Return the [X, Y] coordinate for the center point of the cell that contains the specified text.  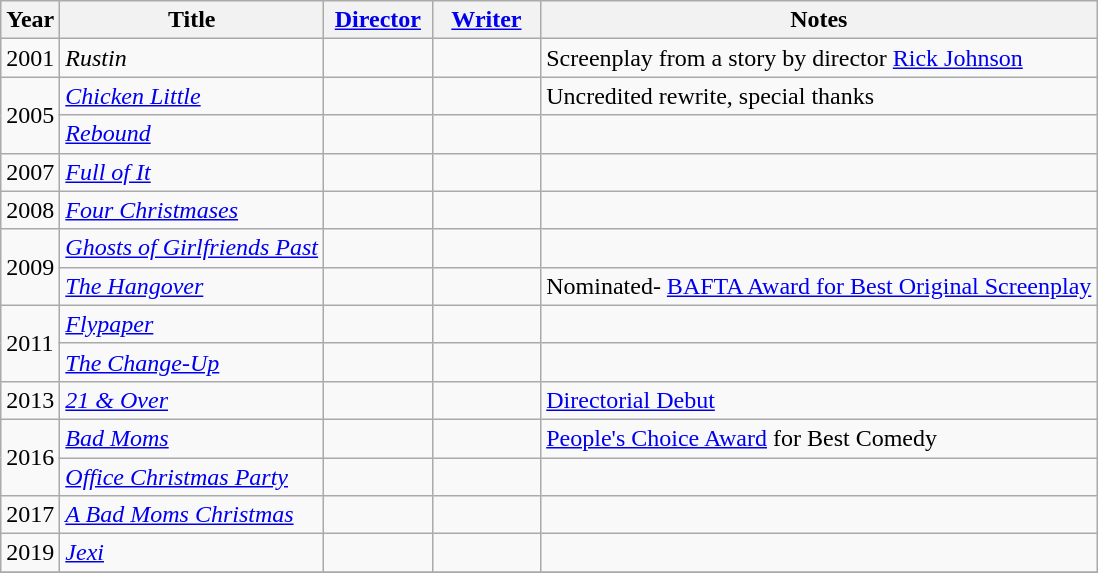
2009 [30, 267]
Full of It [192, 172]
Flypaper [192, 324]
Ghosts of Girlfriends Past [192, 248]
Directorial Debut [819, 400]
Year [30, 20]
2008 [30, 210]
The Change-Up [192, 362]
Nominated- BAFTA Award for Best Original Screenplay [819, 286]
Title [192, 20]
2019 [30, 553]
Uncredited rewrite, special thanks [819, 96]
Screenplay from a story by director Rick Johnson [819, 58]
2011 [30, 343]
Writer [486, 20]
Chicken Little [192, 96]
Jexi [192, 553]
2013 [30, 400]
2007 [30, 172]
Director [378, 20]
Notes [819, 20]
Bad Moms [192, 438]
Four Christmases [192, 210]
A Bad Moms Christmas [192, 515]
2005 [30, 115]
Rebound [192, 134]
21 & Over [192, 400]
2016 [30, 457]
The Hangover [192, 286]
People's Choice Award for Best Comedy [819, 438]
Rustin [192, 58]
2001 [30, 58]
Office Christmas Party [192, 477]
2017 [30, 515]
